Extract the (x, y) coordinate from the center of the cell holding the provided text.  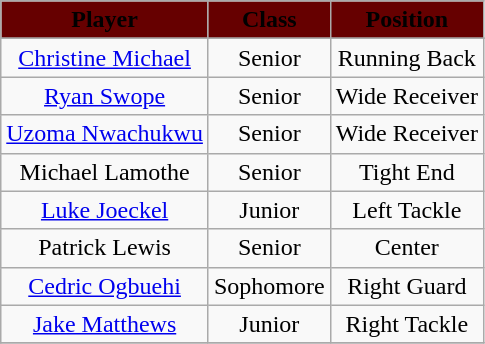
Right Tackle (406, 324)
Left Tackle (406, 210)
Patrick Lewis (105, 248)
Luke Joeckel (105, 210)
Class (269, 20)
Christine Michael (105, 58)
Jake Matthews (105, 324)
Cedric Ogbuehi (105, 286)
Tight End (406, 172)
Ryan Swope (105, 96)
Player (105, 20)
Sophomore (269, 286)
Center (406, 248)
Running Back (406, 58)
Uzoma Nwachukwu (105, 134)
Position (406, 20)
Michael Lamothe (105, 172)
Right Guard (406, 286)
